Locate the cell with the specified text and output its (X, Y) center coordinate. 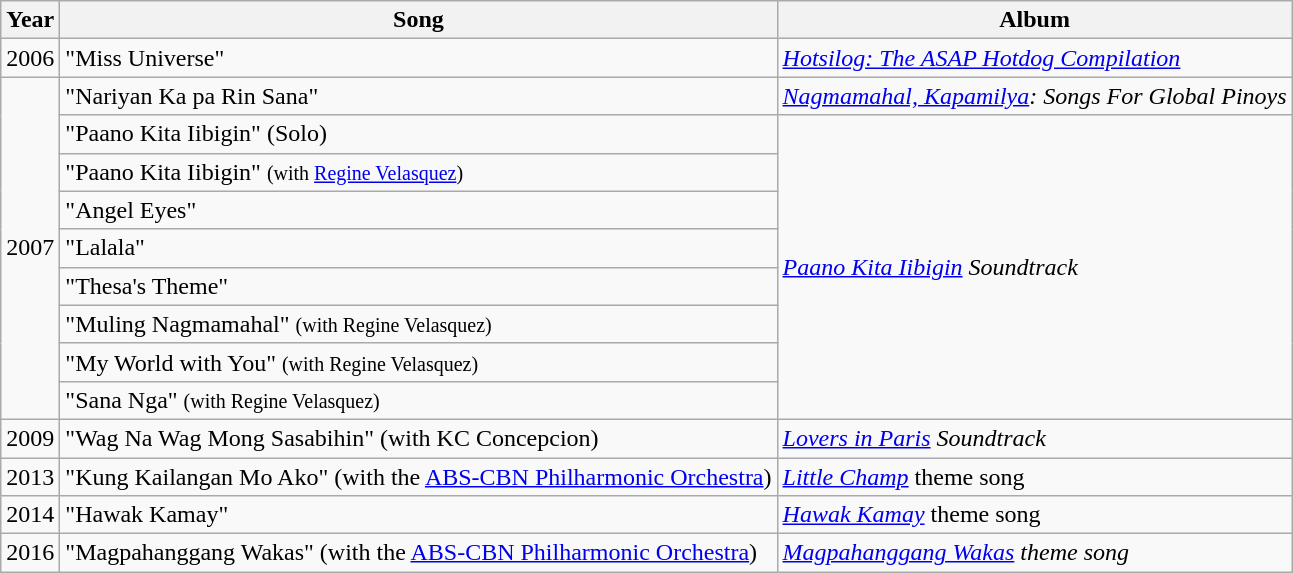
Nagmamahal, Kapamilya: Songs For Global Pinoys (1034, 96)
"Kung Kailangan Mo Ako" (with the ABS-CBN Philharmonic Orchestra) (418, 477)
"Thesa's Theme" (418, 286)
"Paano Kita Iibigin" (Solo) (418, 134)
"Miss Universe" (418, 58)
2006 (30, 58)
2009 (30, 438)
"Paano Kita Iibigin" (with Regine Velasquez) (418, 172)
"Wag Na Wag Mong Sasabihin" (with KC Concepcion) (418, 438)
"Angel Eyes" (418, 210)
2013 (30, 477)
Little Champ theme song (1034, 477)
"Sana Nga" (with Regine Velasquez) (418, 400)
"Muling Nagmamahal" (with Regine Velasquez) (418, 324)
Song (418, 20)
Year (30, 20)
"Hawak Kamay" (418, 515)
"Lalala" (418, 248)
Hawak Kamay theme song (1034, 515)
2007 (30, 248)
Album (1034, 20)
2014 (30, 515)
Lovers in Paris Soundtrack (1034, 438)
Magpahanggang Wakas theme song (1034, 553)
"My World with You" (with Regine Velasquez) (418, 362)
2016 (30, 553)
"Magpahanggang Wakas" (with the ABS-CBN Philharmonic Orchestra) (418, 553)
"Nariyan Ka pa Rin Sana" (418, 96)
Hotsilog: The ASAP Hotdog Compilation (1034, 58)
Paano Kita Iibigin Soundtrack (1034, 267)
